Find where the given text appears and provide that cell's center as (x, y) coordinate. 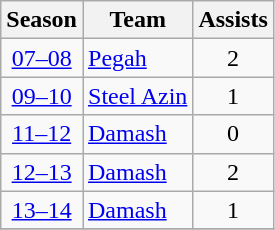
Pegah (137, 58)
07–08 (42, 58)
12–13 (42, 172)
Assists (233, 20)
11–12 (42, 134)
0 (233, 134)
Steel Azin (137, 96)
Season (42, 20)
09–10 (42, 96)
Team (137, 20)
13–14 (42, 210)
